Scan for the cell matching the given text and deliver its [x, y] coordinate at center. 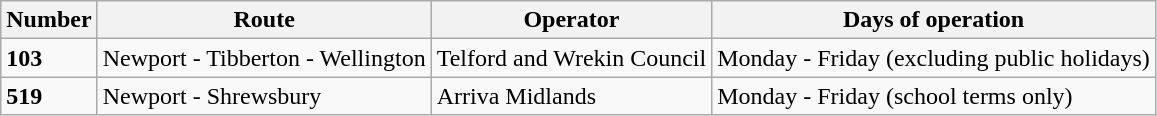
Operator [572, 20]
Monday - Friday (school terms only) [934, 96]
Newport - Shrewsbury [264, 96]
Days of operation [934, 20]
Route [264, 20]
Arriva Midlands [572, 96]
Monday - Friday (excluding public holidays) [934, 58]
Newport - Tibberton - Wellington [264, 58]
519 [49, 96]
Telford and Wrekin Council [572, 58]
103 [49, 58]
Number [49, 20]
